Provide the [x, y] coordinate of the cell's center where the given text is located.  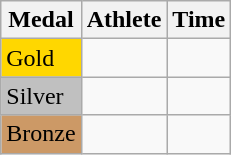
Time [199, 20]
Bronze [41, 134]
Gold [41, 58]
Athlete [124, 20]
Silver [41, 96]
Medal [41, 20]
